Identify which cell holds the provided text, then report its [x, y] central coordinate. 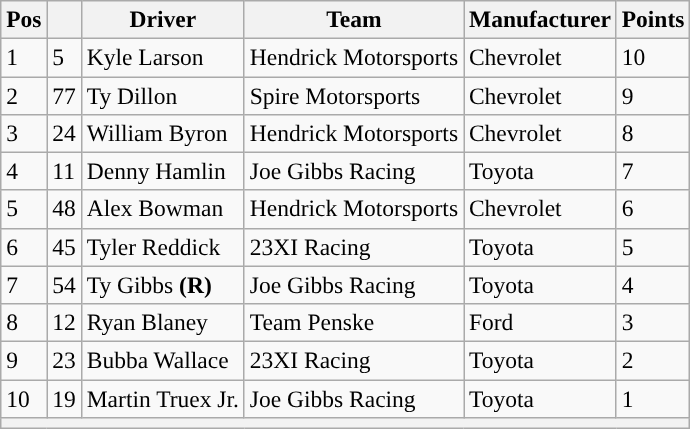
45 [64, 247]
Tyler Reddick [162, 247]
77 [64, 95]
Ty Gibbs (R) [162, 285]
Kyle Larson [162, 57]
24 [64, 133]
Denny Hamlin [162, 171]
Team Penske [354, 322]
19 [64, 398]
Ryan Blaney [162, 322]
Martin Truex Jr. [162, 398]
Driver [162, 19]
Points [653, 19]
Pos [24, 19]
Ty Dillon [162, 95]
Spire Motorsports [354, 95]
54 [64, 285]
11 [64, 171]
Team [354, 19]
Manufacturer [540, 19]
Bubba Wallace [162, 360]
Ford [540, 322]
48 [64, 209]
Alex Bowman [162, 209]
12 [64, 322]
23 [64, 360]
William Byron [162, 133]
